Output the (X, Y) coordinate of the center of the cell containing the given text.  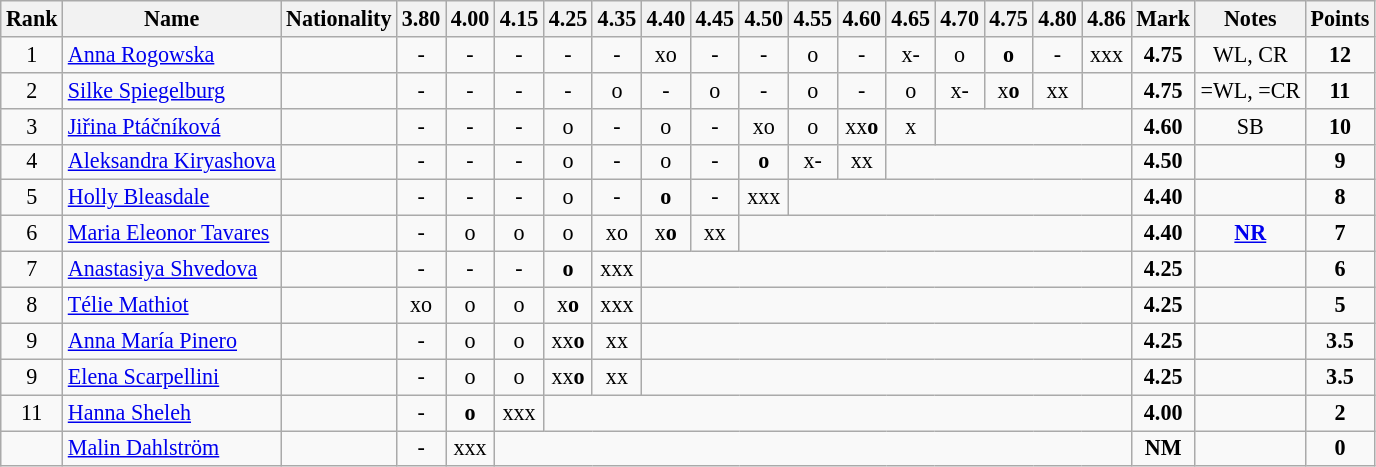
Holly Bleasdale (172, 198)
=WL, =CR (1250, 90)
4.80 (1058, 18)
10 (1340, 126)
SB (1250, 126)
Rank (32, 18)
3 (32, 126)
Anna Rogowska (172, 54)
Anna María Pinero (172, 341)
Télie Mathiot (172, 305)
Elena Scarpellini (172, 377)
Hanna Sheleh (172, 412)
4.86 (1106, 18)
Nationality (339, 18)
4.70 (960, 18)
4.45 (714, 18)
Jiřina Ptáčníková (172, 126)
4.15 (520, 18)
Maria Eleonor Tavares (172, 233)
Anastasiya Shvedova (172, 269)
Name (172, 18)
WL, CR (1250, 54)
0 (1340, 448)
Points (1340, 18)
Mark (1163, 18)
3.80 (422, 18)
4.35 (616, 18)
Malin Dahlström (172, 448)
Aleksandra Kiryashova (172, 162)
12 (1340, 54)
NR (1250, 233)
Notes (1250, 18)
NM (1163, 448)
x (910, 126)
4.65 (910, 18)
1 (32, 54)
4.55 (812, 18)
4 (32, 162)
Silke Spiegelburg (172, 90)
